Extract the (X, Y) coordinate from the center of the cell holding the provided text.  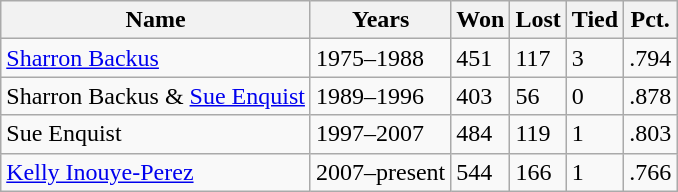
Lost (538, 20)
Sharron Backus (156, 58)
3 (594, 58)
166 (538, 172)
1975–1988 (380, 58)
Tied (594, 20)
403 (480, 96)
Kelly Inouye-Perez (156, 172)
Pct. (650, 20)
Years (380, 20)
1997–2007 (380, 134)
0 (594, 96)
2007–present (380, 172)
Sharron Backus & Sue Enquist (156, 96)
.794 (650, 58)
1989–1996 (380, 96)
117 (538, 58)
451 (480, 58)
119 (538, 134)
544 (480, 172)
Won (480, 20)
Name (156, 20)
Sue Enquist (156, 134)
.803 (650, 134)
.766 (650, 172)
56 (538, 96)
.878 (650, 96)
484 (480, 134)
